Provide the [x, y] coordinate of the cell's center where the given text is located.  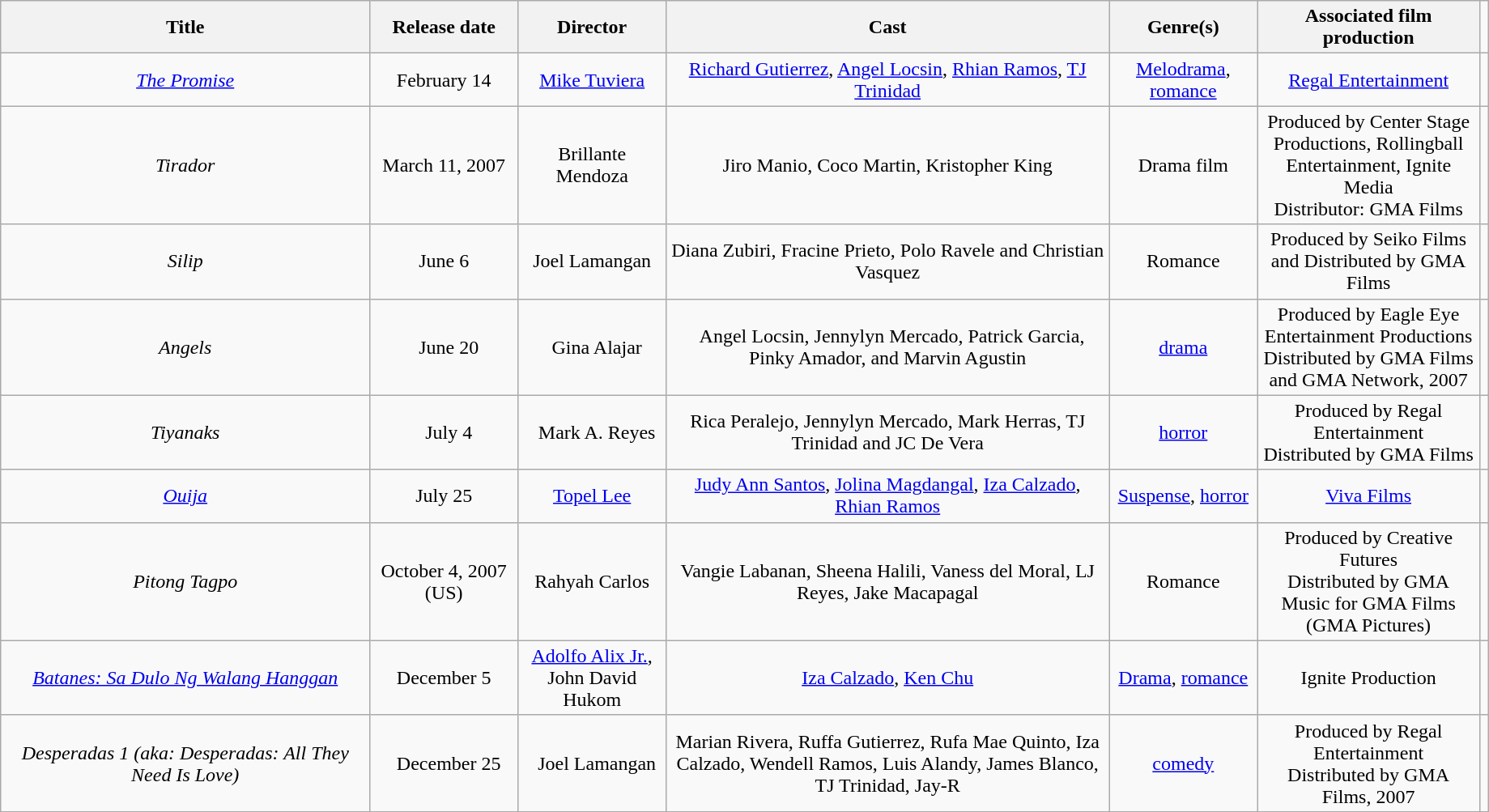
Produced by Center Stage Productions, Rollingball Entertainment, Ignite MediaDistributor: GMA Films [1368, 165]
Adolfo Alix Jr., John David Hukom [593, 678]
June 20 [444, 346]
Rahyah Carlos [593, 581]
Release date [444, 28]
Produced by Seiko Films and Distributed by GMA Films [1368, 261]
December 5 [444, 678]
Suspense, horror [1184, 495]
Iza Calzado, Ken Chu [887, 678]
Diana Zubiri, Fracine Prieto, Polo Ravele and Christian Vasquez [887, 261]
Ignite Production [1368, 678]
July 4 [444, 432]
February 14 [444, 79]
Produced by Regal EntertainmentDistributed by GMA Films [1368, 432]
horror [1184, 432]
comedy [1184, 763]
Tiyanaks [185, 432]
Viva Films [1368, 495]
drama [1184, 346]
March 11, 2007 [444, 165]
Produced by Eagle Eye Entertainment ProductionsDistributed by GMA Films and GMA Network, 2007 [1368, 346]
Mike Tuviera [593, 79]
June 6 [444, 261]
Marian Rivera, Ruffa Gutierrez, Rufa Mae Quinto, Iza Calzado, Wendell Ramos, Luis Alandy, James Blanco, TJ Trinidad, Jay-R [887, 763]
Cast [887, 28]
Angel Locsin, Jennylyn Mercado, Patrick Garcia, Pinky Amador, and Marvin Agustin [887, 346]
Director [593, 28]
Regal Entertainment [1368, 79]
Judy Ann Santos, Jolina Magdangal, Iza Calzado, Rhian Ramos [887, 495]
Title [185, 28]
Jiro Manio, Coco Martin, Kristopher King [887, 165]
Drama film [1184, 165]
Associated film production [1368, 28]
December 25 [444, 763]
Drama, romance [1184, 678]
Produced by Creative FuturesDistributed by GMA Music for GMA Films (GMA Pictures) [1368, 581]
Ouija [185, 495]
Desperadas 1 (aka: Desperadas: All They Need Is Love) [185, 763]
Mark A. Reyes [593, 432]
Richard Gutierrez, Angel Locsin, Rhian Ramos, TJ Trinidad [887, 79]
Melodrama, romance [1184, 79]
Brillante Mendoza [593, 165]
October 4, 2007 (US) [444, 581]
Tirador [185, 165]
Angels [185, 346]
Produced by Regal EntertainmentDistributed by GMA Films, 2007 [1368, 763]
Genre(s) [1184, 28]
Vangie Labanan, Sheena Halili, Vaness del Moral, LJ Reyes, Jake Macapagal [887, 581]
Gina Alajar [593, 346]
The Promise [185, 79]
Topel Lee [593, 495]
July 25 [444, 495]
Batanes: Sa Dulo Ng Walang Hanggan [185, 678]
Pitong Tagpo [185, 581]
Rica Peralejo, Jennylyn Mercado, Mark Herras, TJ Trinidad and JC De Vera [887, 432]
Silip [185, 261]
